Output the (X, Y) coordinate of the center of the cell containing the given text.  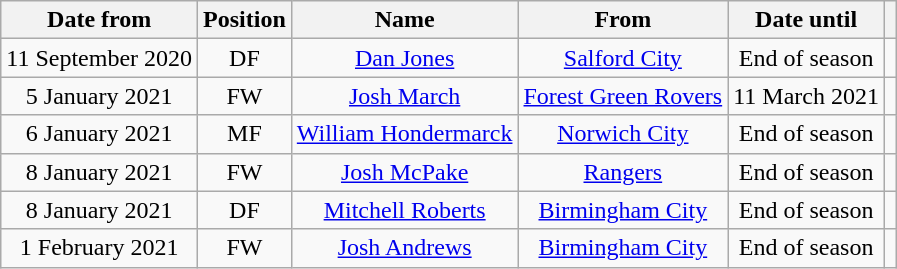
Date from (100, 20)
11 September 2020 (100, 58)
Position (245, 20)
1 February 2021 (100, 248)
William Hondermarck (404, 134)
From (623, 20)
Salford City (623, 58)
Dan Jones (404, 58)
Name (404, 20)
Forest Green Rovers (623, 96)
Rangers (623, 172)
Date until (806, 20)
Josh McPake (404, 172)
Josh March (404, 96)
Mitchell Roberts (404, 210)
MF (245, 134)
11 March 2021 (806, 96)
Josh Andrews (404, 248)
6 January 2021 (100, 134)
5 January 2021 (100, 96)
Norwich City (623, 134)
